Return (x, y) of the center of cell containing provided text 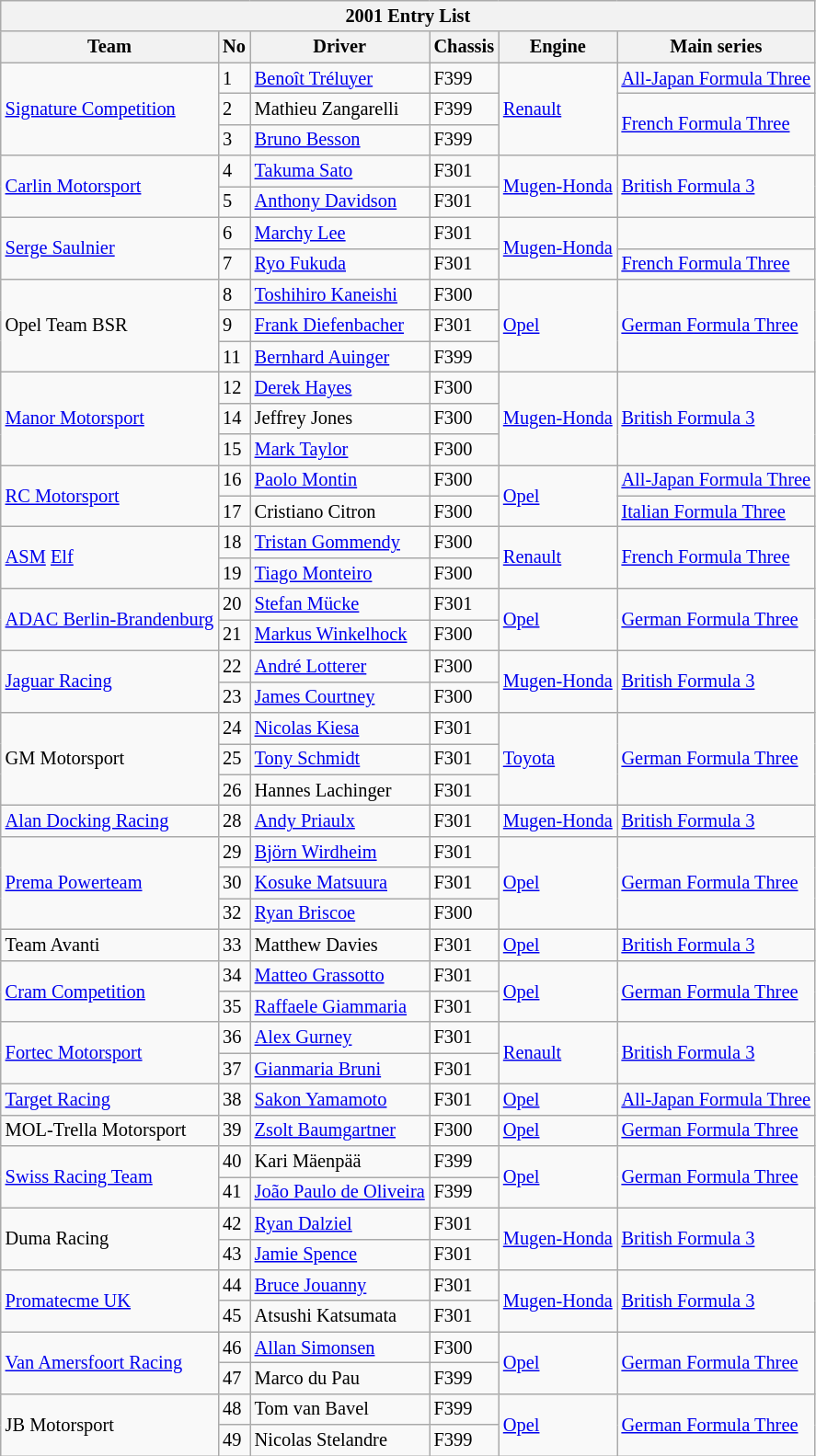
Bernhard Auinger (340, 357)
Kari Mäenpää (340, 1162)
32 (234, 913)
34 (234, 976)
49 (234, 1440)
38 (234, 1099)
Tony Schmidt (340, 759)
Promatecme UK (109, 1301)
5 (234, 201)
Tom van Bavel (340, 1409)
46 (234, 1347)
2001 Entry List (408, 16)
21 (234, 635)
19 (234, 573)
42 (234, 1223)
45 (234, 1316)
24 (234, 728)
Manor Motorsport (109, 418)
Paolo Montin (340, 480)
Takuma Sato (340, 171)
6 (234, 233)
26 (234, 790)
41 (234, 1192)
JB Motorsport (109, 1424)
25 (234, 759)
Italian Formula Three (716, 511)
Kosuke Matsuura (340, 883)
Signature Competition (109, 109)
8 (234, 294)
Björn Wirdheim (340, 852)
15 (234, 450)
Prema Powerteam (109, 883)
Swiss Racing Team (109, 1177)
Cram Competition (109, 992)
Team (109, 47)
22 (234, 666)
Ryan Dalziel (340, 1223)
Stefan Mücke (340, 604)
20 (234, 604)
7 (234, 264)
Duma Racing (109, 1238)
Tristan Gommendy (340, 542)
Zsolt Baumgartner (340, 1130)
35 (234, 1006)
Toshihiro Kaneishi (340, 294)
James Courtney (340, 697)
1 (234, 78)
Derek Hayes (340, 387)
André Lotterer (340, 666)
Gianmaria Bruni (340, 1069)
Hannes Lachinger (340, 790)
Ryo Fukuda (340, 264)
MOL-Trella Motorsport (109, 1130)
Benoît Tréluyer (340, 78)
João Paulo de Oliveira (340, 1192)
Atsushi Katsumata (340, 1316)
30 (234, 883)
Bruce Jouanny (340, 1285)
47 (234, 1378)
No (234, 47)
Main series (716, 47)
17 (234, 511)
Sakon Yamamoto (340, 1099)
Ryan Briscoe (340, 913)
Fortec Motorsport (109, 1052)
9 (234, 326)
16 (234, 480)
12 (234, 387)
Mathieu Zangarelli (340, 109)
GM Motorsport (109, 758)
2 (234, 109)
Nicolas Stelandre (340, 1440)
Allan Simonsen (340, 1347)
Jaguar Racing (109, 681)
ADAC Berlin-Brandenburg (109, 620)
4 (234, 171)
37 (234, 1069)
43 (234, 1255)
23 (234, 697)
Van Amersfoort Racing (109, 1363)
Tiago Monteiro (340, 573)
Cristiano Citron (340, 511)
Alex Gurney (340, 1038)
RC Motorsport (109, 495)
3 (234, 140)
Bruno Besson (340, 140)
Nicolas Kiesa (340, 728)
Matteo Grassotto (340, 976)
Marchy Lee (340, 233)
Driver (340, 47)
Marco du Pau (340, 1378)
Serge Saulnier (109, 248)
Target Racing (109, 1099)
Frank Diefenbacher (340, 326)
Carlin Motorsport (109, 186)
Opel Team BSR (109, 326)
Toyota (557, 758)
Team Avanti (109, 945)
Matthew Davies (340, 945)
Markus Winkelhock (340, 635)
39 (234, 1130)
ASM Elf (109, 557)
29 (234, 852)
11 (234, 357)
Andy Priaulx (340, 820)
Raffaele Giammaria (340, 1006)
18 (234, 542)
Chassis (464, 47)
48 (234, 1409)
Engine (557, 47)
Mark Taylor (340, 450)
Jeffrey Jones (340, 418)
Alan Docking Racing (109, 820)
Anthony Davidson (340, 201)
28 (234, 820)
Jamie Spence (340, 1255)
44 (234, 1285)
14 (234, 418)
40 (234, 1162)
36 (234, 1038)
33 (234, 945)
